Output the (x, y) coordinate of the center of the cell containing the given text.  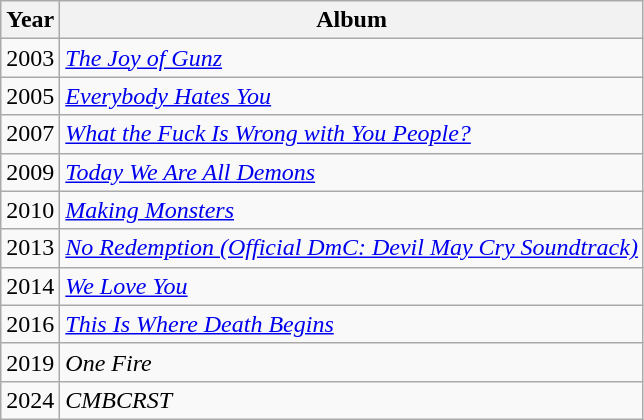
No Redemption (Official DmC: Devil May Cry Soundtrack) (352, 248)
CMBCRST (352, 400)
One Fire (352, 362)
2016 (30, 324)
Making Monsters (352, 210)
2024 (30, 400)
Year (30, 20)
2010 (30, 210)
2013 (30, 248)
Today We Are All Demons (352, 172)
What the Fuck Is Wrong with You People? (352, 134)
Album (352, 20)
2007 (30, 134)
2009 (30, 172)
The Joy of Gunz (352, 58)
This Is Where Death Begins (352, 324)
We Love You (352, 286)
2014 (30, 286)
2003 (30, 58)
Everybody Hates You (352, 96)
2019 (30, 362)
2005 (30, 96)
